Find where the given text appears and provide that cell's center as [X, Y] coordinate. 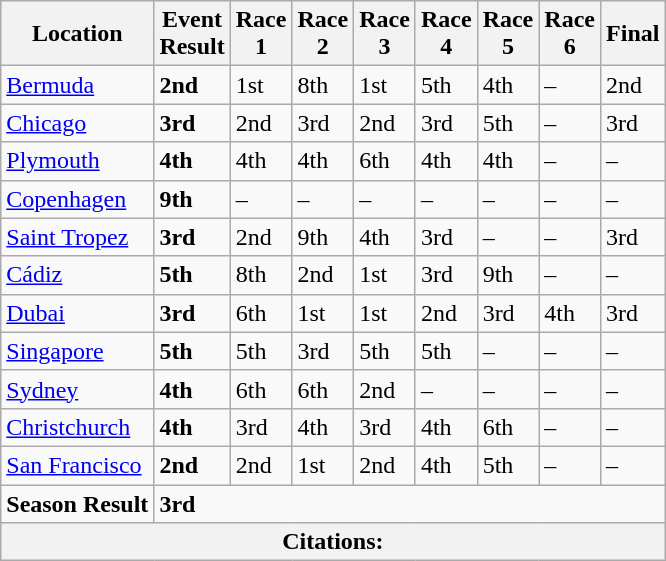
Plymouth [78, 161]
Race6 [570, 34]
Sydney [78, 389]
San Francisco [78, 465]
Season Result [78, 503]
Location [78, 34]
EventResult [192, 34]
Race5 [508, 34]
Bermuda [78, 85]
Saint Tropez [78, 237]
Singapore [78, 351]
Copenhagen [78, 199]
Race1 [261, 34]
Race4 [446, 34]
Race2 [323, 34]
Final [633, 34]
Christchurch [78, 427]
Citations: [333, 542]
Dubai [78, 313]
Chicago [78, 123]
Cádiz [78, 275]
Race3 [385, 34]
